Locate the cell with the specified text and output its (x, y) center coordinate. 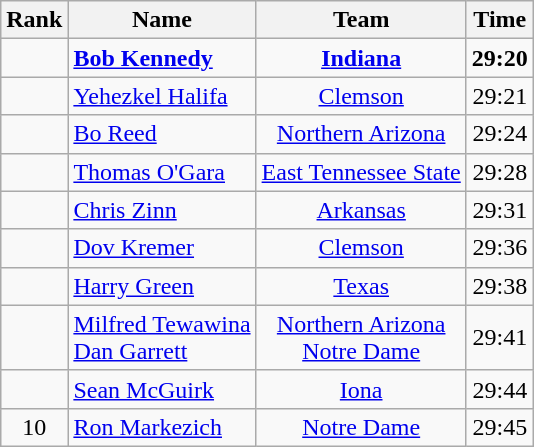
Northern Arizona (361, 134)
Arkansas (361, 210)
Ron Markezich (162, 427)
29:31 (500, 210)
Rank (34, 20)
29:45 (500, 427)
Texas (361, 286)
Bo Reed (162, 134)
Northern ArizonaNotre Dame (361, 338)
29:21 (500, 96)
Milfred Tewawina Dan Garrett (162, 338)
Bob Kennedy (162, 58)
Time (500, 20)
29:36 (500, 248)
29:28 (500, 172)
29:41 (500, 338)
29:44 (500, 389)
Yehezkel Halifa (162, 96)
29:38 (500, 286)
Indiana (361, 58)
Iona (361, 389)
East Tennessee State (361, 172)
Notre Dame (361, 427)
29:20 (500, 58)
29:24 (500, 134)
Sean McGuirk (162, 389)
Thomas O'Gara (162, 172)
Dov Kremer (162, 248)
Chris Zinn (162, 210)
Team (361, 20)
Harry Green (162, 286)
10 (34, 427)
Name (162, 20)
